Detect which cell encompasses the target text, then output its (X, Y) center coordinate. 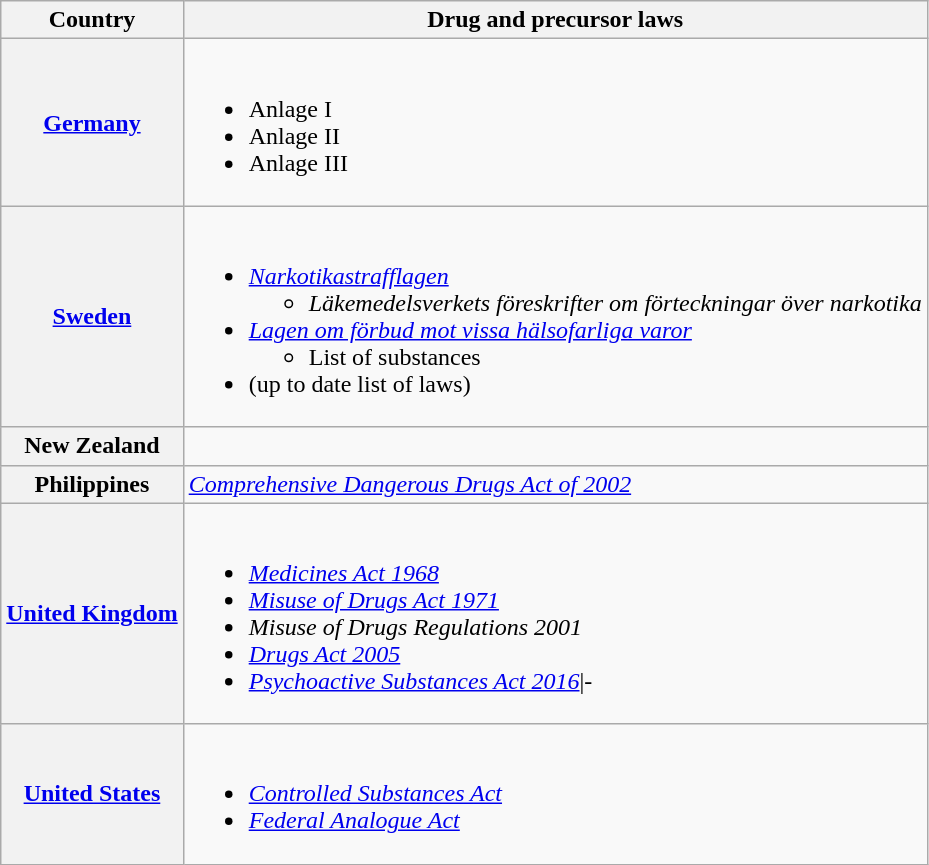
United Kingdom (92, 614)
Sweden (92, 316)
New Zealand (92, 446)
Germany (92, 122)
Drug and precursor laws (555, 20)
Medicines Act 1968Misuse of Drugs Act 1971Misuse of Drugs Regulations 2001Drugs Act 2005Psychoactive Substances Act 2016|- (555, 614)
Comprehensive Dangerous Drugs Act of 2002 (555, 484)
Philippines (92, 484)
United States (92, 794)
Country (92, 20)
Anlage IAnlage IIAnlage III (555, 122)
Controlled Substances ActFederal Analogue Act (555, 794)
